Detect which cell encompasses the target text, then output its (x, y) center coordinate. 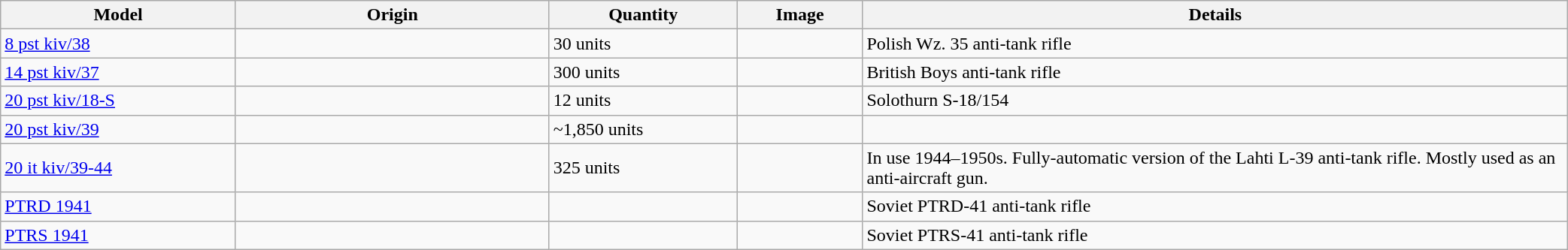
Origin (393, 15)
30 units (643, 44)
20 pst kiv/18-S (119, 101)
14 pst kiv/37 (119, 72)
Details (1215, 15)
PTRS 1941 (119, 235)
Polish Wz. 35 anti-tank rifle (1215, 44)
8 pst kiv/38 (119, 44)
Soviet PTRD-41 anti-tank rifle (1215, 206)
Image (800, 15)
PTRD 1941 (119, 206)
Quantity (643, 15)
Solothurn S-18/154 (1215, 101)
Soviet PTRS-41 anti-tank rifle (1215, 235)
In use 1944–1950s. Fully-automatic version of the Lahti L-39 anti-tank rifle. Mostly used as an anti-aircraft gun. (1215, 168)
Model (119, 15)
~1,850 units (643, 129)
300 units (643, 72)
British Boys anti-tank rifle (1215, 72)
20 it kiv/39-44 (119, 168)
12 units (643, 101)
20 pst kiv/39 (119, 129)
325 units (643, 168)
